Return the [X, Y] coordinate for the center point of the cell that contains the specified text.  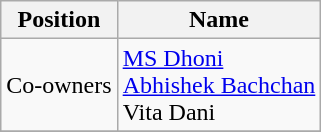
MS Dhoni Abhishek Bachchan Vita Dani [219, 85]
Co-owners [59, 85]
Position [59, 20]
Name [219, 20]
